Find where the given text appears and provide that cell's center as [X, Y] coordinate. 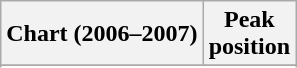
Peakposition [249, 34]
Chart (2006–2007) [102, 34]
